Detect which cell encompasses the target text, then output its [X, Y] center coordinate. 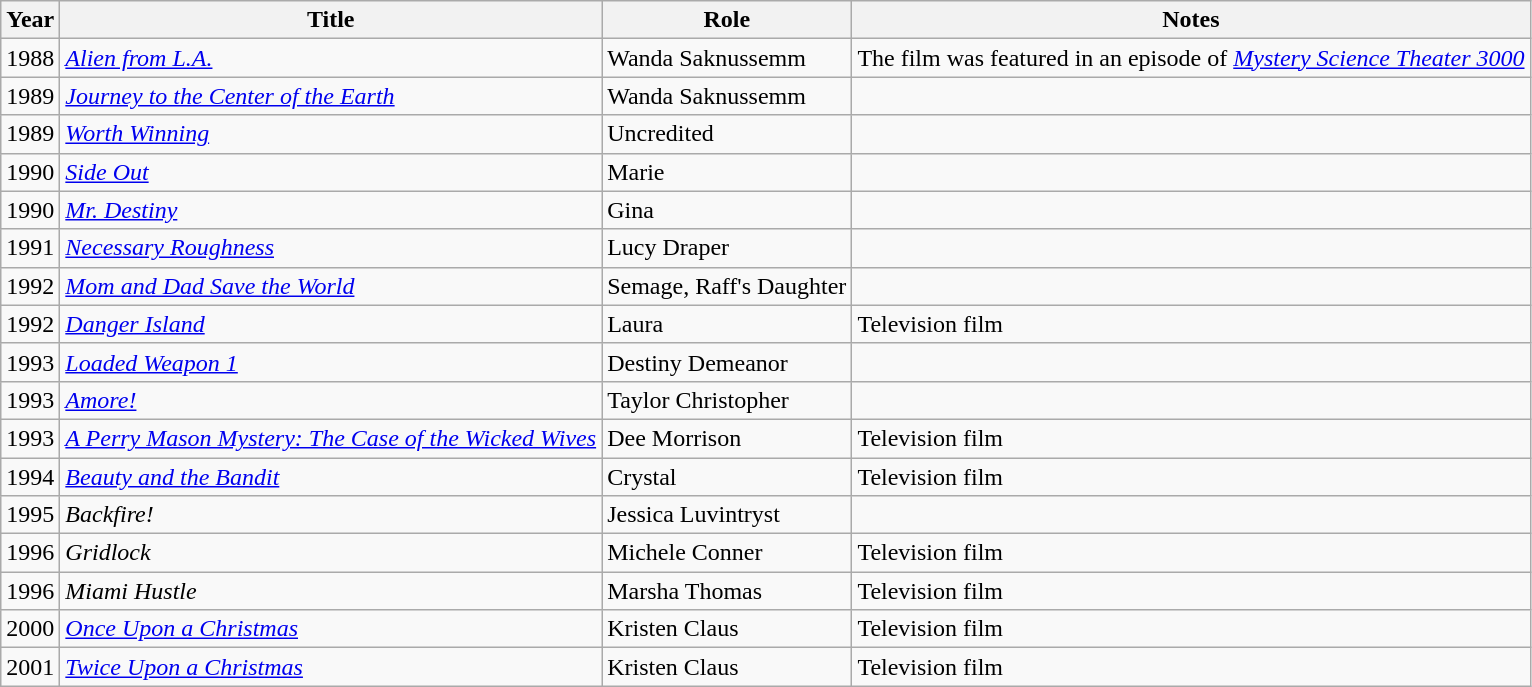
Title [331, 20]
1988 [30, 58]
Crystal [727, 477]
Destiny Demeanor [727, 362]
Loaded Weapon 1 [331, 362]
Danger Island [331, 324]
Necessary Roughness [331, 248]
1995 [30, 515]
Worth Winning [331, 134]
Mom and Dad Save the World [331, 286]
Marsha Thomas [727, 591]
Gridlock [331, 553]
Role [727, 20]
Semage, Raff's Daughter [727, 286]
1994 [30, 477]
Amore! [331, 400]
Miami Hustle [331, 591]
Michele Conner [727, 553]
Notes [1191, 20]
2001 [30, 667]
Alien from L.A. [331, 58]
Backfire! [331, 515]
Laura [727, 324]
A Perry Mason Mystery: The Case of the Wicked Wives [331, 438]
2000 [30, 629]
Journey to the Center of the Earth [331, 96]
Mr. Destiny [331, 210]
Twice Upon a Christmas [331, 667]
Taylor Christopher [727, 400]
Jessica Luvintryst [727, 515]
Gina [727, 210]
Uncredited [727, 134]
Year [30, 20]
Side Out [331, 172]
Marie [727, 172]
The film was featured in an episode of Mystery Science Theater 3000 [1191, 58]
Beauty and the Bandit [331, 477]
Once Upon a Christmas [331, 629]
Dee Morrison [727, 438]
Lucy Draper [727, 248]
1991 [30, 248]
